Capture the cell that displays the provided text and extract its (x, y) central coordinate. 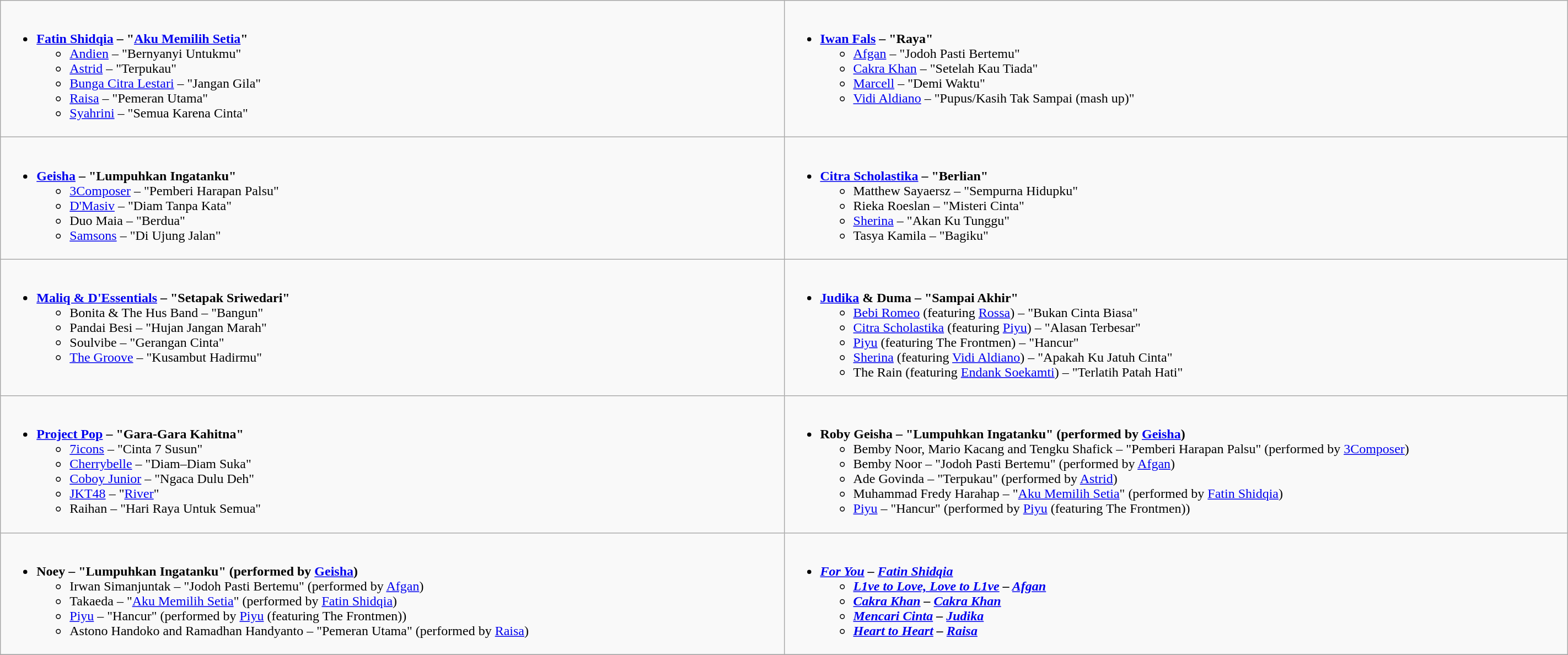
Citra Scholastika – "Berlian"Matthew Sayaersz – "Sempurna Hidupku"Rieka Roeslan – "Misteri Cinta"Sherina – "Akan Ku Tunggu"Tasya Kamila – "Bagiku" (1175, 198)
For You – Fatin ShidqiaL1ve to Love, Love to L1ve – AfganCakra Khan – Cakra KhanMencari Cinta – JudikaHeart to Heart – Raisa (1175, 593)
Geisha – "Lumpuhkan Ingatanku"3Composer – "Pemberi Harapan Palsu"D'Masiv – "Diam Tanpa Kata"Duo Maia – "Berdua"Samsons – "Di Ujung Jalan" (393, 198)
